Scan for the cell matching the given text and deliver its [x, y] coordinate at center. 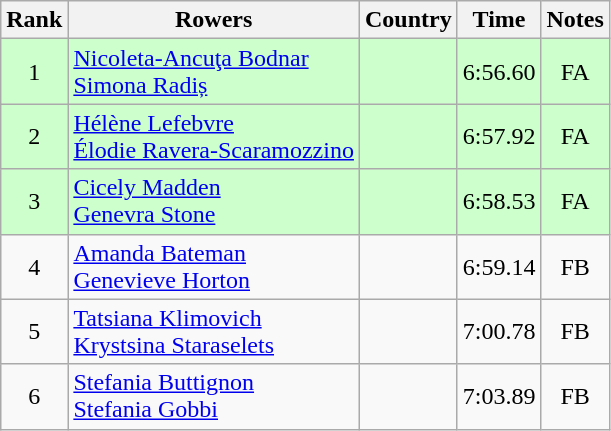
6:59.14 [499, 266]
6:56.60 [499, 72]
Notes [575, 20]
Tatsiana KlimovichKrystsina Staraselets [214, 332]
1 [34, 72]
7:00.78 [499, 332]
5 [34, 332]
Rowers [214, 20]
Hélène LefebvreÉlodie Ravera-Scaramozzino [214, 136]
Cicely MaddenGenevra Stone [214, 202]
3 [34, 202]
2 [34, 136]
Stefania ButtignonStefania Gobbi [214, 396]
7:03.89 [499, 396]
6:58.53 [499, 202]
Country [408, 20]
Nicoleta-Ancuţa BodnarSimona Radiș [214, 72]
6:57.92 [499, 136]
6 [34, 396]
Amanda BatemanGenevieve Horton [214, 266]
Time [499, 20]
Rank [34, 20]
4 [34, 266]
